Output the (x, y) coordinate of the center of the cell containing the given text.  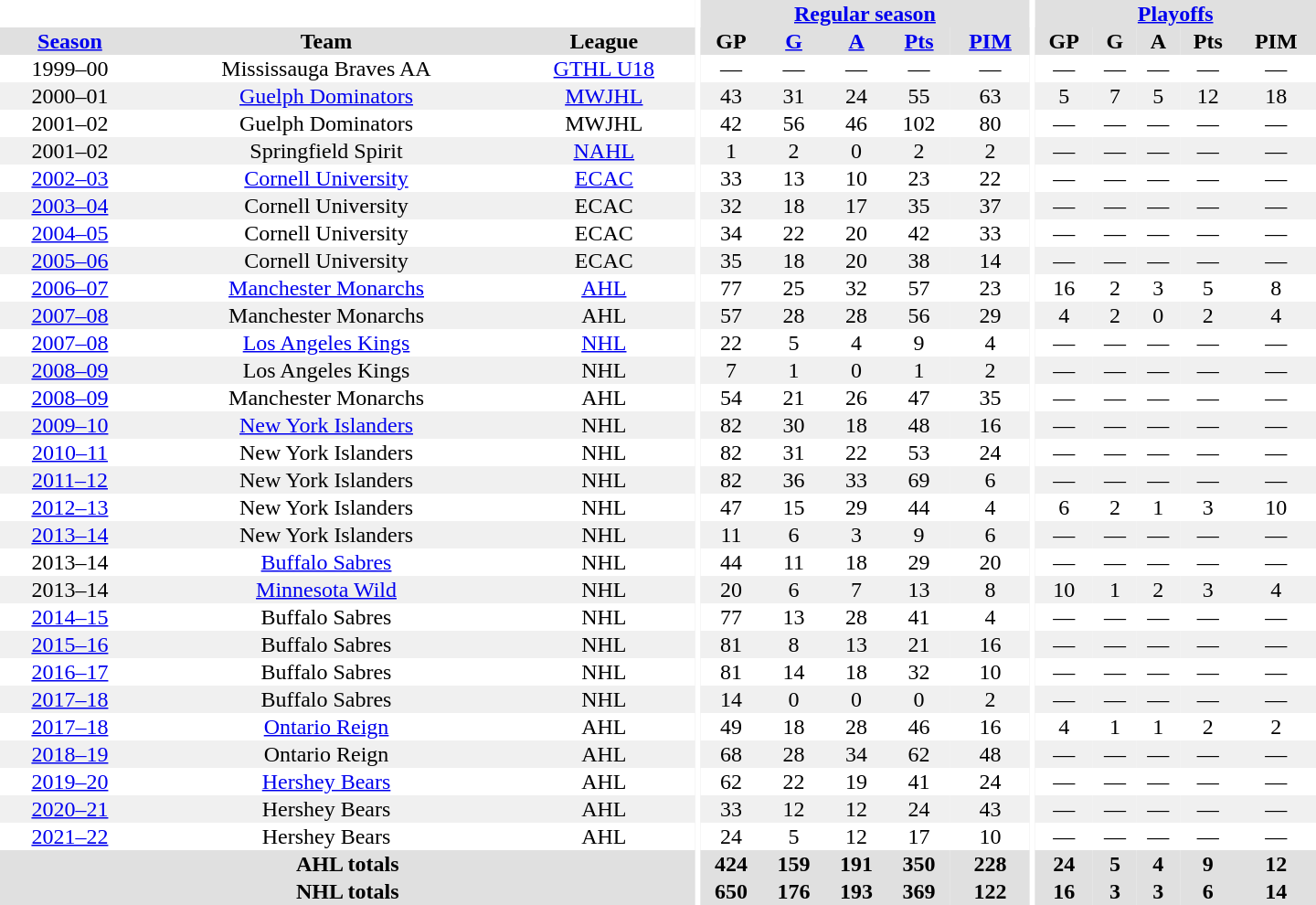
GTHL U18 (603, 69)
350 (919, 864)
2004–05 (69, 233)
2009–10 (69, 425)
102 (919, 123)
122 (991, 891)
26 (857, 398)
424 (731, 864)
NHL totals (347, 891)
68 (731, 754)
53 (919, 452)
69 (919, 480)
15 (793, 507)
2020–21 (69, 809)
55 (919, 96)
2000–01 (69, 96)
37 (991, 206)
2019–20 (69, 782)
2002–03 (69, 178)
AHL totals (347, 864)
Springfield Spirit (326, 151)
Team (326, 41)
1999–00 (69, 69)
191 (857, 864)
Mississauga Braves AA (326, 69)
2015–16 (69, 644)
League (603, 41)
159 (793, 864)
36 (793, 480)
193 (857, 891)
54 (731, 398)
2021–22 (69, 836)
30 (793, 425)
228 (991, 864)
176 (793, 891)
2018–19 (69, 754)
49 (731, 727)
2003–04 (69, 206)
25 (793, 288)
63 (991, 96)
Playoffs (1175, 14)
2006–07 (69, 288)
2012–13 (69, 507)
650 (731, 891)
NAHL (603, 151)
2016–17 (69, 672)
38 (919, 261)
80 (991, 123)
2005–06 (69, 261)
Minnesota Wild (326, 590)
2010–11 (69, 452)
2014–15 (69, 617)
Regular season (865, 14)
2011–12 (69, 480)
19 (857, 782)
369 (919, 891)
Season (69, 41)
